Search for the cell housing the specified text and yield its [X, Y] center coordinate. 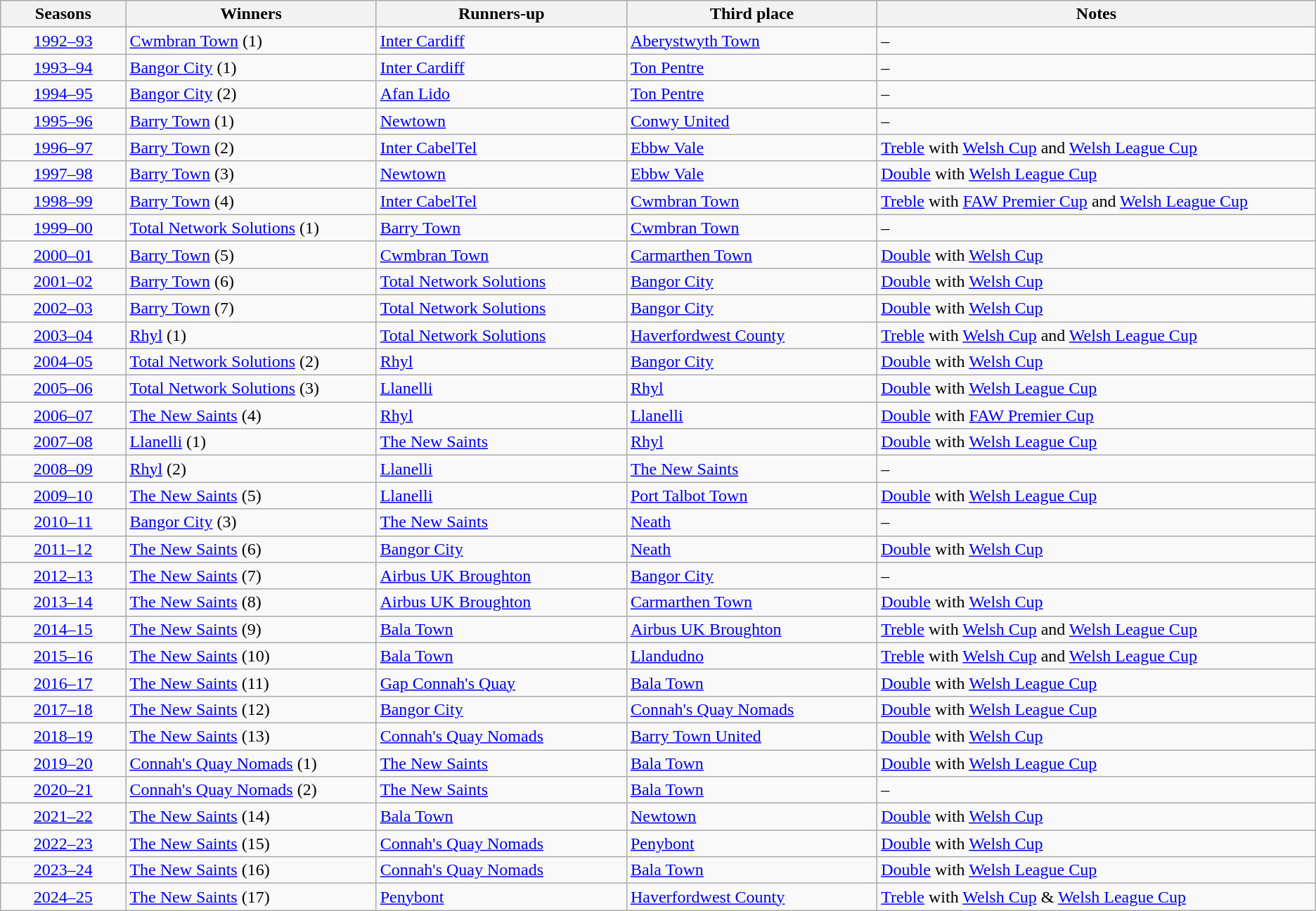
Bangor City (2) [251, 94]
Llanelli (1) [251, 442]
Conwy United [751, 121]
Connah's Quay Nomads (1) [251, 763]
1995–96 [63, 121]
Barry Town United [751, 736]
The New Saints (13) [251, 736]
Barry Town (3) [251, 174]
Total Network Solutions (3) [251, 389]
Aberystwyth Town [751, 41]
1997–98 [63, 174]
Notes [1097, 14]
1993–94 [63, 67]
2004–05 [63, 362]
2013–14 [63, 602]
2022–23 [63, 844]
Barry Town (5) [251, 254]
The New Saints (10) [251, 656]
1996–97 [63, 148]
Treble with FAW Premier Cup and Welsh League Cup [1097, 201]
2002–03 [63, 308]
Total Network Solutions (1) [251, 228]
The New Saints (7) [251, 576]
Barry Town (1) [251, 121]
2017–18 [63, 709]
2011–12 [63, 549]
2003–04 [63, 335]
2006–07 [63, 415]
The New Saints (6) [251, 549]
2016–17 [63, 683]
Bangor City (3) [251, 522]
2012–13 [63, 576]
Seasons [63, 14]
Afan Lido [501, 94]
2015–16 [63, 656]
2000–01 [63, 254]
Rhyl (2) [251, 469]
Port Talbot Town [751, 496]
1992–93 [63, 41]
Runners-up [501, 14]
The New Saints (8) [251, 602]
Cwmbran Town (1) [251, 41]
Barry Town (2) [251, 148]
1998–99 [63, 201]
The New Saints (12) [251, 709]
2019–20 [63, 763]
Gap Connah's Quay [501, 683]
2018–19 [63, 736]
Winners [251, 14]
Barry Town (4) [251, 201]
The New Saints (17) [251, 897]
Double with FAW Premier Cup [1097, 415]
The New Saints (5) [251, 496]
2008–09 [63, 469]
1994–95 [63, 94]
Barry Town [501, 228]
2014–15 [63, 629]
2020–21 [63, 790]
Rhyl (1) [251, 335]
2021–22 [63, 817]
The New Saints (16) [251, 870]
The New Saints (14) [251, 817]
Barry Town (6) [251, 281]
Barry Town (7) [251, 308]
Third place [751, 14]
Treble with Welsh Cup & Welsh League Cup [1097, 897]
The New Saints (9) [251, 629]
2010–11 [63, 522]
2024–25 [63, 897]
Llandudno [751, 656]
Connah's Quay Nomads (2) [251, 790]
2023–24 [63, 870]
The New Saints (4) [251, 415]
Bangor City (1) [251, 67]
2001–02 [63, 281]
2007–08 [63, 442]
1999–00 [63, 228]
Total Network Solutions (2) [251, 362]
The New Saints (11) [251, 683]
2009–10 [63, 496]
2005–06 [63, 389]
The New Saints (15) [251, 844]
